Extract the (x, y) coordinate from the center of the cell holding the provided text.  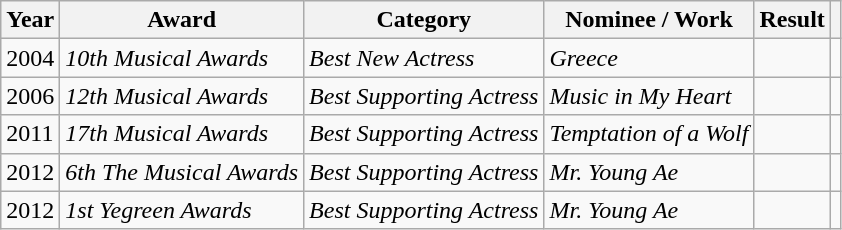
Year (30, 20)
2004 (30, 58)
10th Musical Awards (182, 58)
12th Musical Awards (182, 96)
17th Musical Awards (182, 134)
Temptation of a Wolf (649, 134)
Result (792, 20)
Nominee / Work (649, 20)
1st Yegreen Awards (182, 210)
2011 (30, 134)
2006 (30, 96)
Music in My Heart (649, 96)
Greece (649, 58)
6th The Musical Awards (182, 172)
Category (424, 20)
Best New Actress (424, 58)
Award (182, 20)
